Return (X, Y) of the center of cell containing provided text 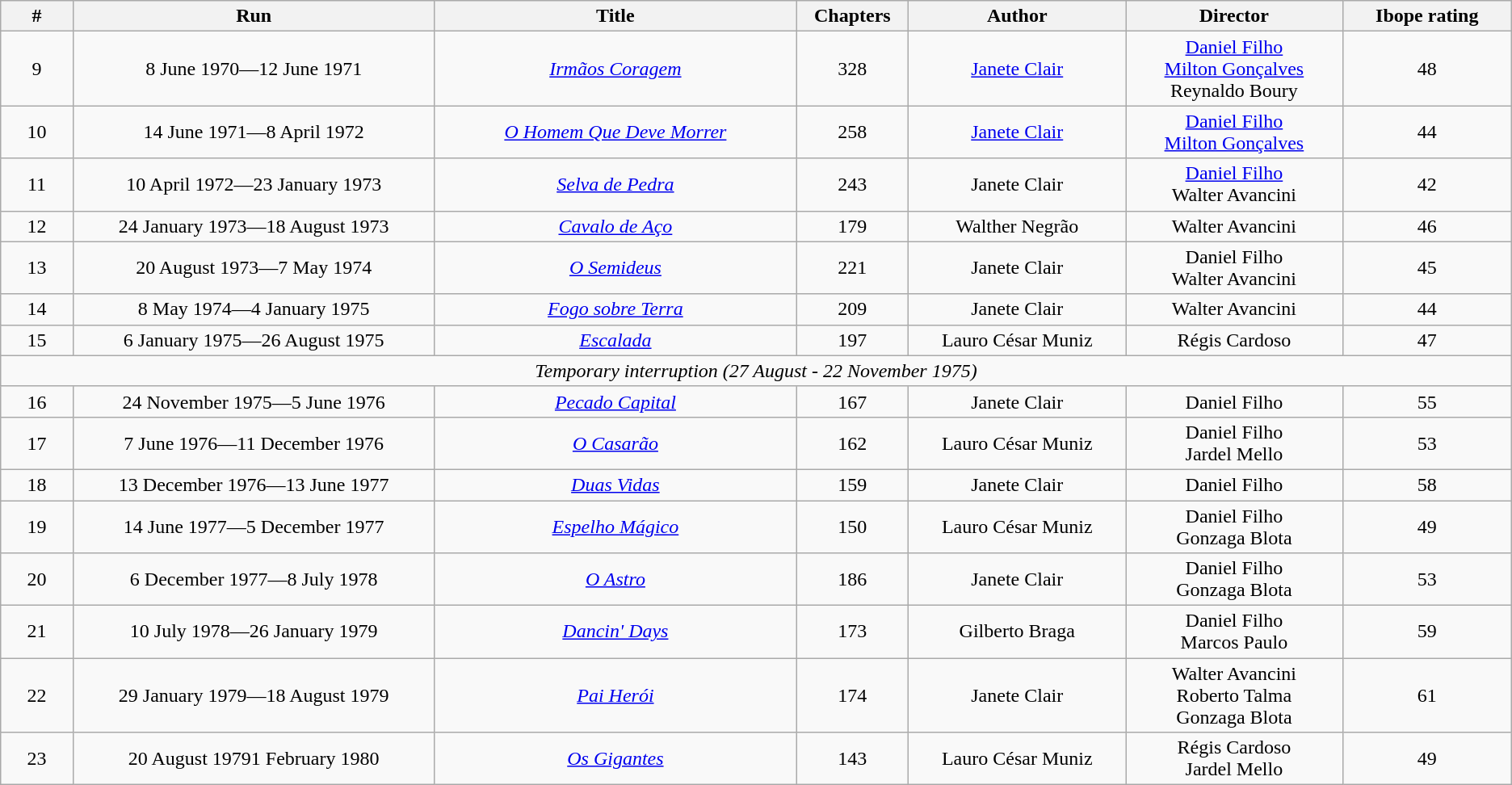
243 (853, 184)
13 December 1976—13 June 1977 (254, 485)
29 January 1979—18 August 1979 (254, 695)
162 (853, 443)
Daniel Filho Marcos Paulo (1234, 632)
55 (1426, 401)
Duas Vidas (615, 485)
Chapters (853, 16)
Ibope rating (1426, 16)
174 (853, 695)
13 (37, 268)
Pai Herói (615, 695)
20 August 19791 February 1980 (254, 759)
# (37, 16)
Irmãos Coragem (615, 69)
Run (254, 16)
59 (1426, 632)
14 June 1977—5 December 1977 (254, 527)
61 (1426, 695)
O Homem Que Deve Morrer (615, 132)
6 December 1977—8 July 1978 (254, 580)
Fogo sobre Terra (615, 309)
209 (853, 309)
Espelho Mágico (615, 527)
23 (37, 759)
20 August 1973—7 May 1974 (254, 268)
143 (853, 759)
19 (37, 527)
9 (37, 69)
22 (37, 695)
Temporary interruption (27 August - 22 November 1975) (756, 371)
Selva de Pedra (615, 184)
Régis Cardoso Jardel Mello (1234, 759)
12 (37, 226)
14 (37, 309)
Cavalo de Aço (615, 226)
45 (1426, 268)
Pecado Capital (615, 401)
8 June 1970—12 June 1971 (254, 69)
10 April 1972—23 January 1973 (254, 184)
173 (853, 632)
46 (1426, 226)
24 January 1973—18 August 1973 (254, 226)
11 (37, 184)
Escalada (615, 340)
Daniel Filho Jardel Mello (1234, 443)
6 January 1975—26 August 1975 (254, 340)
O Semideus (615, 268)
Os Gigantes (615, 759)
258 (853, 132)
Régis Cardoso (1234, 340)
179 (853, 226)
150 (853, 527)
186 (853, 580)
58 (1426, 485)
Gilberto Braga (1018, 632)
Director (1234, 16)
Title (615, 16)
14 June 1971—8 April 1972 (254, 132)
18 (37, 485)
167 (853, 401)
197 (853, 340)
10 (37, 132)
16 (37, 401)
Walter Avancini Roberto Talma Gonzaga Blota (1234, 695)
328 (853, 69)
Walther Negrão (1018, 226)
8 May 1974—4 January 1975 (254, 309)
Daniel Filho Milton Gonçalves (1234, 132)
15 (37, 340)
221 (853, 268)
7 June 1976—11 December 1976 (254, 443)
20 (37, 580)
Daniel Filho Milton Gonçalves Reynaldo Boury (1234, 69)
48 (1426, 69)
42 (1426, 184)
47 (1426, 340)
10 July 1978—26 January 1979 (254, 632)
Author (1018, 16)
24 November 1975—5 June 1976 (254, 401)
17 (37, 443)
O Casarão (615, 443)
159 (853, 485)
O Astro (615, 580)
Dancin' Days (615, 632)
21 (37, 632)
